Provide the [x, y] coordinate of the cell's center where the given text is located.  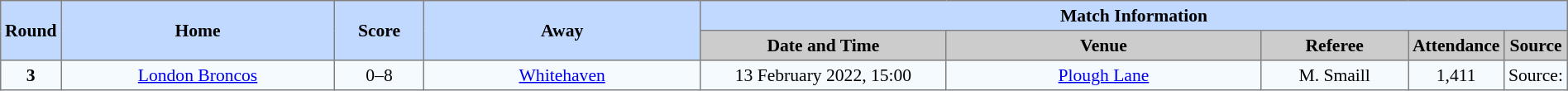
Source: [1537, 75]
Match Information [1135, 16]
3 [31, 75]
1,411 [1456, 75]
Venue [1103, 45]
0–8 [379, 75]
London Broncos [198, 75]
Whitehaven [562, 75]
Round [31, 31]
M. Smaill [1335, 75]
Home [198, 31]
Referee [1335, 45]
Plough Lane [1103, 75]
Source [1537, 45]
13 February 2022, 15:00 [824, 75]
Away [562, 31]
Score [379, 31]
Attendance [1456, 45]
Date and Time [824, 45]
